Scan for the cell matching the given text and deliver its (X, Y) coordinate at center. 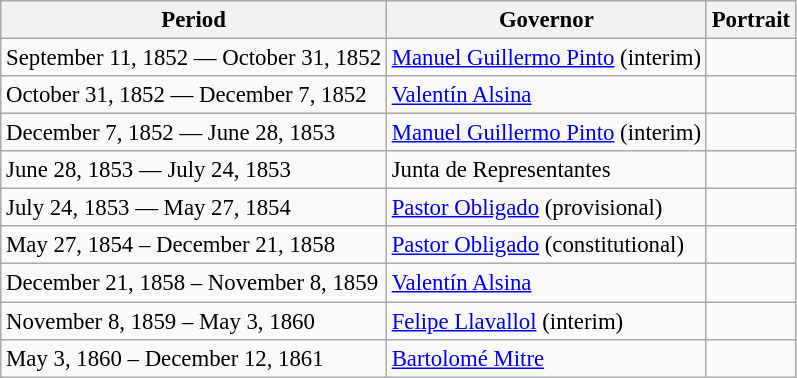
Governor (546, 20)
Period (194, 20)
Pastor Obligado (provisional) (546, 208)
December 7, 1852 — June 28, 1853 (194, 133)
May 27, 1854 – December 21, 1858 (194, 245)
Portrait (750, 20)
June 28, 1853 — July 24, 1853 (194, 170)
October 31, 1852 — December 7, 1852 (194, 95)
Felipe Llavallol (interim) (546, 321)
May 3, 1860 – December 12, 1861 (194, 358)
Junta de Representantes (546, 170)
November 8, 1859 – May 3, 1860 (194, 321)
Bartolomé Mitre (546, 358)
Pastor Obligado (constitutional) (546, 245)
July 24, 1853 — May 27, 1854 (194, 208)
September 11, 1852 — October 31, 1852 (194, 58)
December 21, 1858 – November 8, 1859 (194, 283)
